Return [x, y] of the center of cell containing provided text 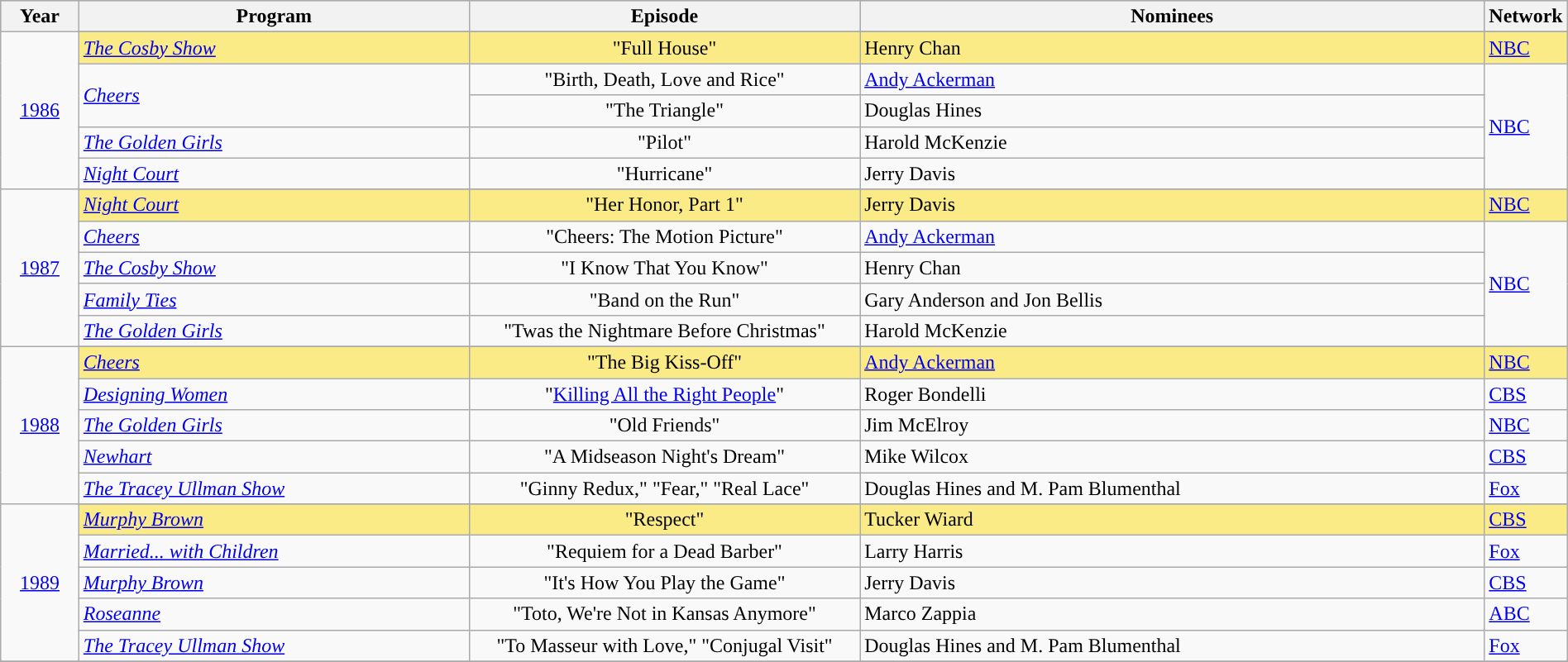
Network [1526, 17]
"Killing All the Right People" [664, 394]
"The Triangle" [664, 111]
Marco Zappia [1173, 614]
1988 [40, 425]
"It's How You Play the Game" [664, 583]
1986 [40, 111]
Nominees [1173, 17]
ABC [1526, 614]
Larry Harris [1173, 551]
Married... with Children [274, 551]
Tucker Wiard [1173, 520]
1987 [40, 268]
Jim McElroy [1173, 426]
Gary Anderson and Jon Bellis [1173, 299]
Year [40, 17]
"Old Friends" [664, 426]
Designing Women [274, 394]
Mike Wilcox [1173, 457]
"Respect" [664, 520]
Program [274, 17]
"Twas the Nightmare Before Christmas" [664, 331]
"Toto, We're Not in Kansas Anymore" [664, 614]
"Requiem for a Dead Barber" [664, 551]
Episode [664, 17]
"Full House" [664, 48]
"To Masseur with Love," "Conjugal Visit" [664, 645]
"Pilot" [664, 142]
"Birth, Death, Love and Rice" [664, 79]
1989 [40, 583]
"Band on the Run" [664, 299]
"Hurricane" [664, 174]
Newhart [274, 457]
Roseanne [274, 614]
"The Big Kiss-Off" [664, 362]
Family Ties [274, 299]
"A Midseason Night's Dream" [664, 457]
"Cheers: The Motion Picture" [664, 236]
Douglas Hines [1173, 111]
"Her Honor, Part 1" [664, 205]
"I Know That You Know" [664, 268]
"Ginny Redux," "Fear," "Real Lace" [664, 488]
Roger Bondelli [1173, 394]
